Pinpoint the cell where the given text exists, returning its [x, y] midpoint coordinate. 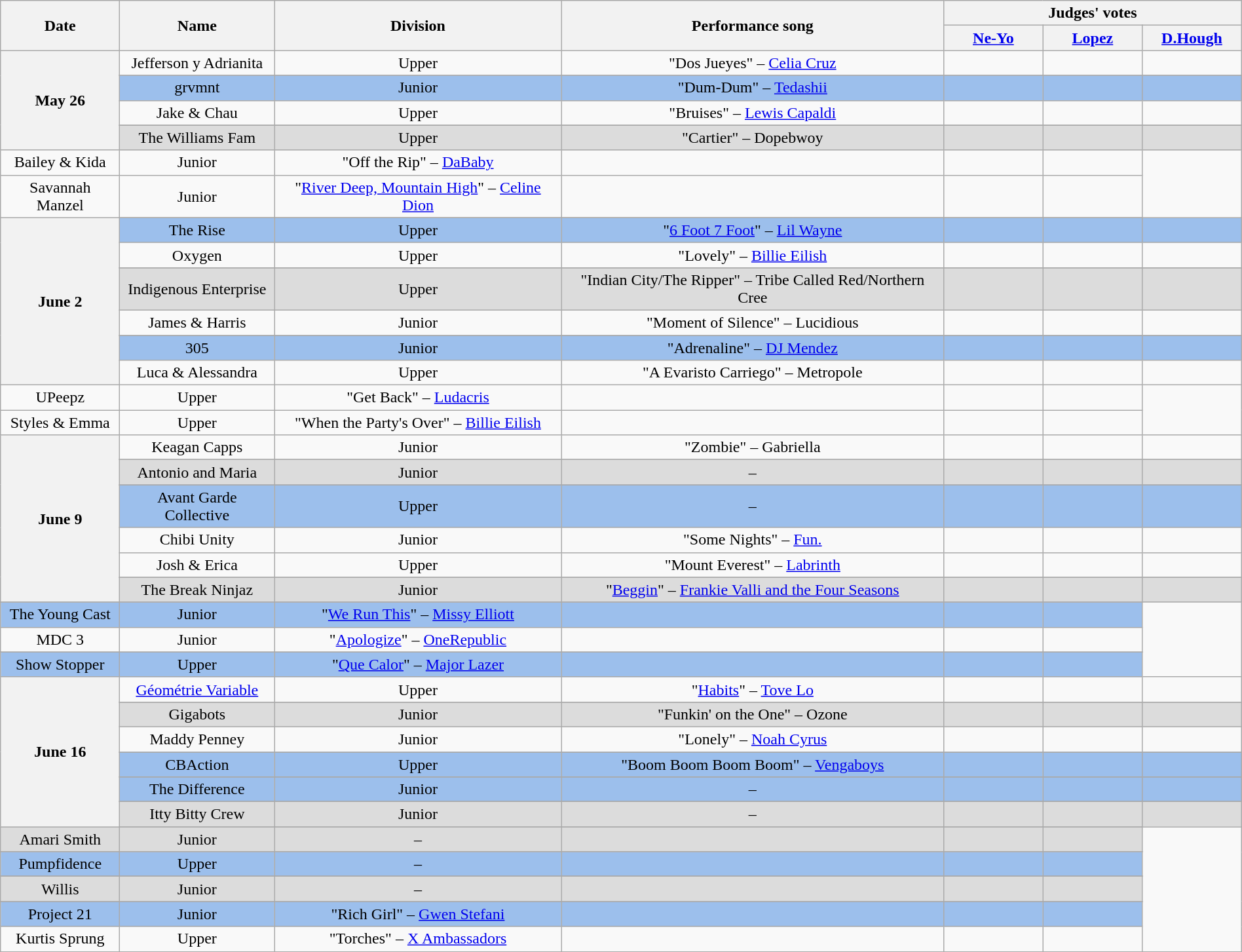
The Break Ninjaz [197, 590]
May 26 [60, 100]
CBAction [197, 765]
James & Harris [197, 322]
"Dum-Dum" – Tedashii [753, 88]
Oxygen [197, 255]
D.Hough [1192, 38]
June 9 [60, 519]
Itty Bitty Crew [197, 814]
"Boom Boom Boom Boom" – Vengaboys [753, 765]
"Moment of Silence" – Lucidious [753, 322]
Willis [60, 889]
"Habits" – Tove Lo [753, 689]
"Off the Rip" – DaBaby [418, 162]
MDC 3 [60, 639]
Antonio and Maria [197, 472]
June 2 [60, 301]
"Mount Everest" – Labrinth [753, 565]
Judges' votes [1093, 13]
Jefferson y Adrianita [197, 63]
UPeepz [60, 398]
Ne-Yo [994, 38]
Lopez [1093, 38]
Avant Garde Collective [197, 506]
"Zombie" – Gabriella [753, 447]
The Rise [197, 230]
Indigenous Enterprise [197, 288]
Show Stopper [60, 664]
June 16 [60, 752]
Project 21 [60, 914]
Gigabots [197, 714]
Styles & Emma [60, 423]
"Get Back" – Ludacris [418, 398]
Savannah Manzel [60, 197]
"6 Foot 7 Foot" – Lil Wayne [753, 230]
Name [197, 26]
"A Evaristo Carriego" – Metropole [753, 373]
"Funkin' on the One" – Ozone [753, 714]
Jake & Chau [197, 113]
305 [197, 348]
The Young Cast [60, 615]
Division [418, 26]
The Difference [197, 790]
"Rich Girl" – Gwen Stefani [418, 914]
"Lovely" – Billie Eilish [753, 255]
Josh & Erica [197, 565]
The Williams Fam [197, 138]
"Cartier" – Dopebwoy [753, 138]
Pumpfidence [60, 864]
Performance song [753, 26]
"River Deep, Mountain High" – Celine Dion [418, 197]
Amari Smith [60, 839]
Luca & Alessandra [197, 373]
Chibi Unity [197, 540]
Kurtis Sprung [60, 939]
"Indian City/The Ripper" – Tribe Called Red/Northern Cree [753, 288]
Bailey & Kida [60, 162]
Maddy Penney [197, 739]
"Torches" – X Ambassadors [418, 939]
"Some Nights" – Fun. [753, 540]
"Dos Jueyes" – Celia Cruz [753, 63]
"Apologize" – OneRepublic [418, 639]
Géométrie Variable [197, 689]
"Lonely" – Noah Cyrus [753, 739]
Date [60, 26]
"When the Party's Over" – Billie Eilish [418, 423]
Keagan Capps [197, 447]
grvmnt [197, 88]
"Bruises" – Lewis Capaldi [753, 113]
"Que Calor" – Major Lazer [418, 664]
"Beggin" – Frankie Valli and the Four Seasons [753, 590]
"We Run This" – Missy Elliott [418, 615]
"Adrenaline" – DJ Mendez [753, 348]
